Locate the cell with the specified text and output its (X, Y) center coordinate. 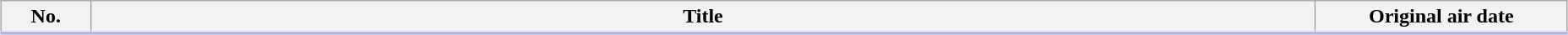
Original air date (1441, 17)
No. (46, 17)
Title (703, 17)
